Detect which cell encompasses the target text, then output its (x, y) center coordinate. 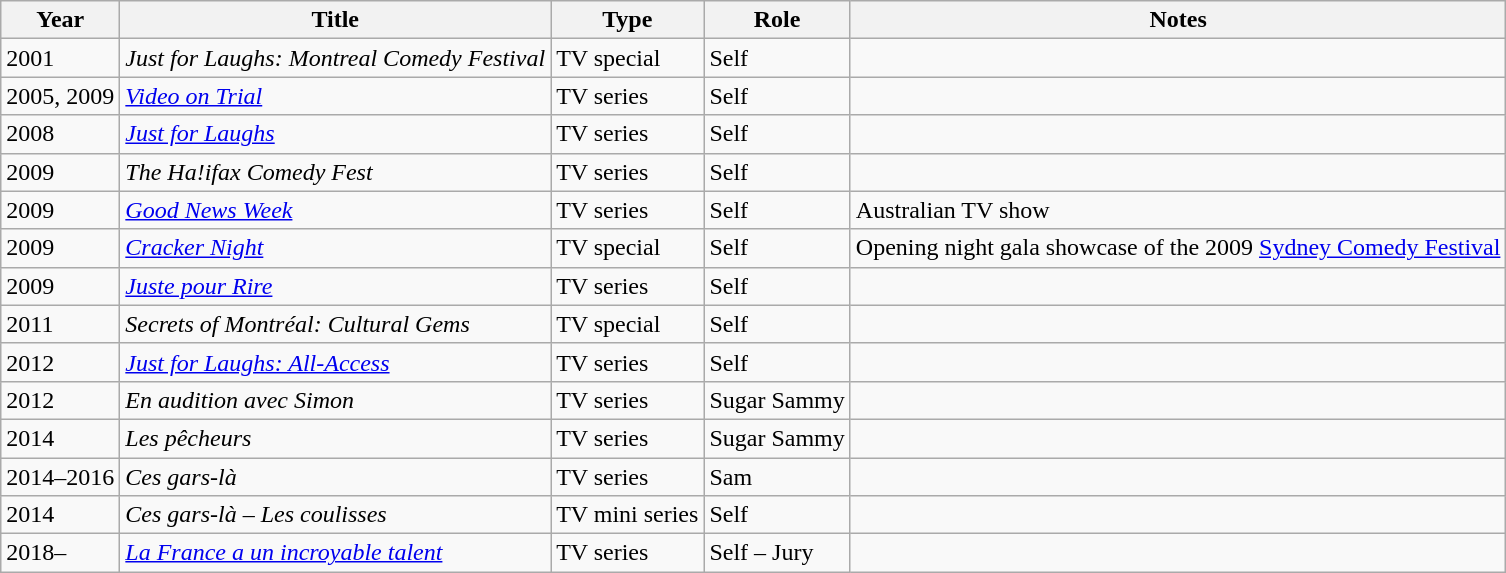
Year (60, 20)
En audition avec Simon (336, 400)
Just for Laughs: All-Access (336, 362)
La France a un incroyable talent (336, 553)
Secrets of Montréal: Cultural Gems (336, 324)
Opening night gala showcase of the 2009 Sydney Comedy Festival (1178, 248)
Type (628, 20)
TV mini series (628, 515)
2018– (60, 553)
2008 (60, 134)
Notes (1178, 20)
Just for Laughs: Montreal Comedy Festival (336, 58)
2001 (60, 58)
Good News Week (336, 210)
2011 (60, 324)
Self – Jury (777, 553)
Video on Trial (336, 96)
The Ha!ifax Comedy Fest (336, 172)
Just for Laughs (336, 134)
Ces gars-là (336, 477)
2014–2016 (60, 477)
Cracker Night (336, 248)
Juste pour Rire (336, 286)
Les pêcheurs (336, 438)
Ces gars-là – Les coulisses (336, 515)
Title (336, 20)
2005, 2009 (60, 96)
Role (777, 20)
Sam (777, 477)
Australian TV show (1178, 210)
